Search for the cell housing the specified text and yield its [x, y] center coordinate. 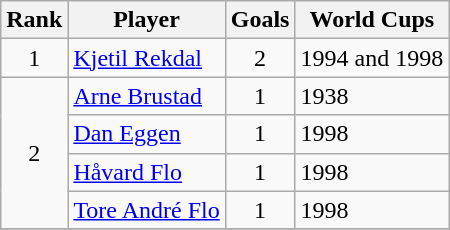
Kjetil Rekdal [146, 58]
Håvard Flo [146, 172]
Player [146, 20]
Dan Eggen [146, 134]
1994 and 1998 [372, 58]
Arne Brustad [146, 96]
Goals [260, 20]
World Cups [372, 20]
1938 [372, 96]
Tore André Flo [146, 210]
Rank [34, 20]
